Detect which cell encompasses the target text, then output its [X, Y] center coordinate. 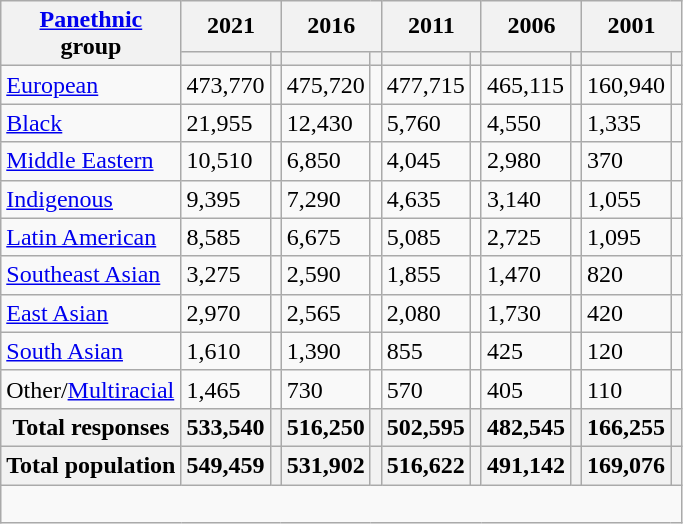
Panethnicgroup [91, 34]
855 [426, 351]
531,902 [326, 465]
4,045 [426, 161]
370 [626, 161]
482,545 [526, 427]
6,675 [326, 237]
2021 [231, 26]
4,635 [426, 199]
Total population [91, 465]
Other/Multiracial [91, 389]
820 [626, 275]
European [91, 85]
2011 [431, 26]
2006 [531, 26]
1,730 [526, 313]
Middle Eastern [91, 161]
3,275 [226, 275]
1,335 [626, 123]
2,590 [326, 275]
549,459 [226, 465]
516,622 [426, 465]
6,850 [326, 161]
730 [326, 389]
405 [526, 389]
Latin American [91, 237]
Southeast Asian [91, 275]
Total responses [91, 427]
169,076 [626, 465]
2,080 [426, 313]
2001 [632, 26]
475,720 [326, 85]
Black [91, 123]
1,855 [426, 275]
1,055 [626, 199]
420 [626, 313]
East Asian [91, 313]
160,940 [626, 85]
1,095 [626, 237]
9,395 [226, 199]
2,970 [226, 313]
425 [526, 351]
2,565 [326, 313]
5,760 [426, 123]
516,250 [326, 427]
570 [426, 389]
5,085 [426, 237]
Indigenous [91, 199]
1,610 [226, 351]
2,725 [526, 237]
7,290 [326, 199]
533,540 [226, 427]
477,715 [426, 85]
21,955 [226, 123]
1,390 [326, 351]
465,115 [526, 85]
1,470 [526, 275]
10,510 [226, 161]
2,980 [526, 161]
South Asian [91, 351]
110 [626, 389]
502,595 [426, 427]
8,585 [226, 237]
2016 [331, 26]
120 [626, 351]
1,465 [226, 389]
473,770 [226, 85]
3,140 [526, 199]
166,255 [626, 427]
491,142 [526, 465]
4,550 [526, 123]
12,430 [326, 123]
